Locate the cell with the specified text and output its [x, y] center coordinate. 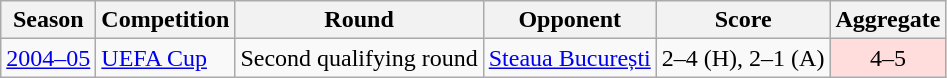
Opponent [570, 20]
4–5 [888, 58]
Aggregate [888, 20]
2–4 (H), 2–1 (A) [743, 58]
Second qualifying round [359, 58]
Steaua București [570, 58]
Round [359, 20]
UEFA Cup [166, 58]
2004–05 [48, 58]
Season [48, 20]
Competition [166, 20]
Score [743, 20]
